Return (x, y) of the center of cell containing provided text 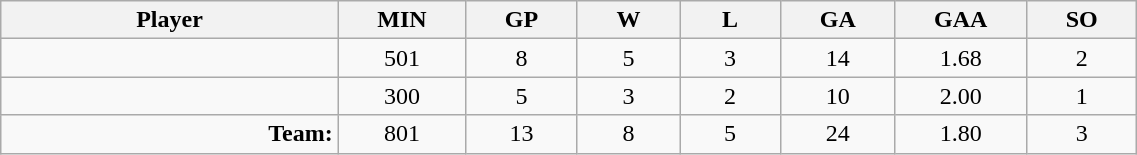
Player (170, 20)
10 (838, 96)
1 (1081, 96)
Team: (170, 134)
501 (402, 58)
GAA (961, 20)
14 (838, 58)
300 (402, 96)
2.00 (961, 96)
1.68 (961, 58)
GA (838, 20)
L (730, 20)
24 (838, 134)
W (628, 20)
MIN (402, 20)
801 (402, 134)
GP (522, 20)
SO (1081, 20)
13 (522, 134)
1.80 (961, 134)
